Detect which cell encompasses the target text, then output its (X, Y) center coordinate. 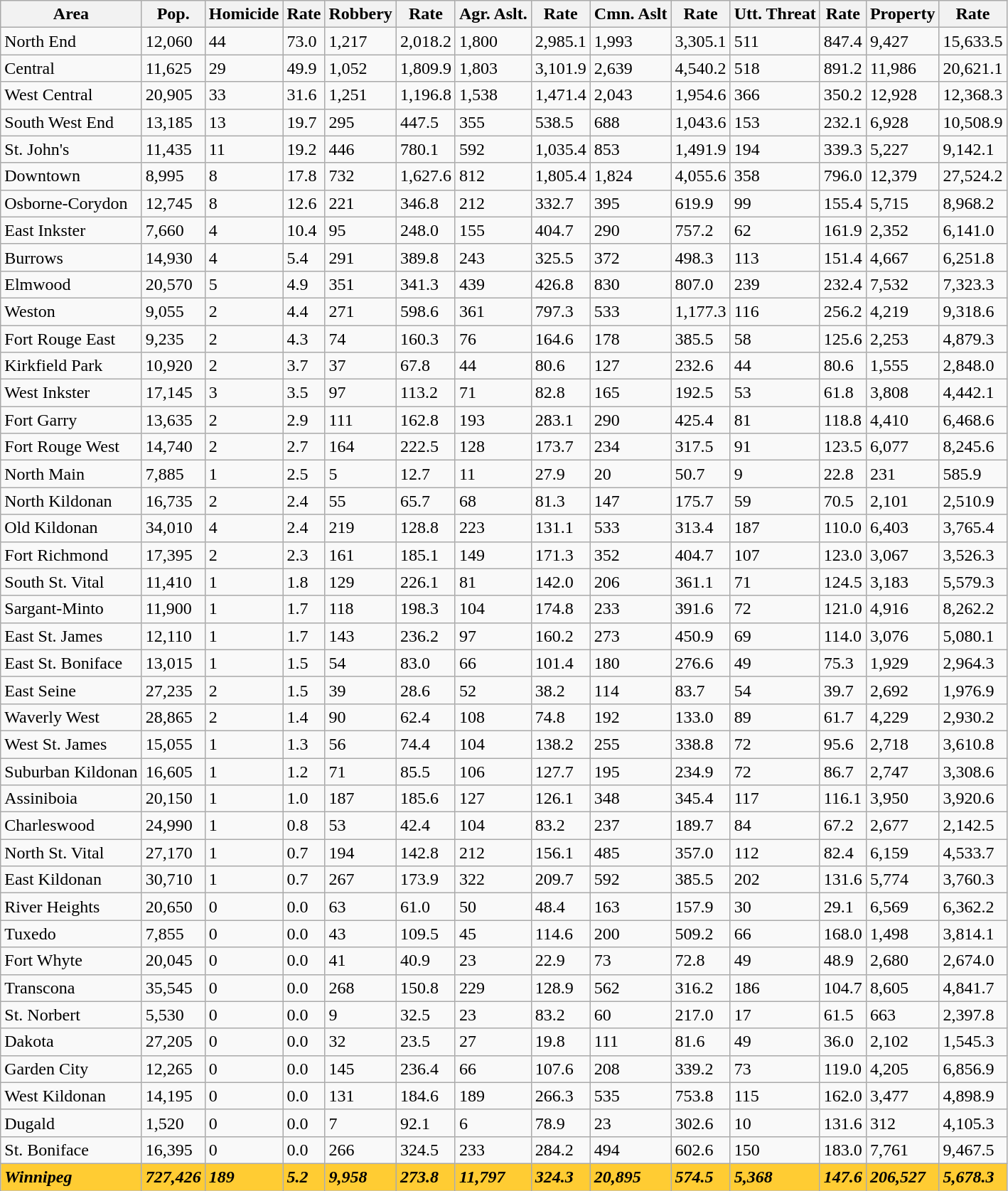
83.0 (425, 663)
Transcona (71, 988)
2,674.0 (972, 961)
5,715 (903, 203)
6,468.6 (972, 420)
180 (631, 663)
208 (631, 1069)
138.2 (560, 744)
149 (493, 555)
2,142.5 (972, 826)
217.0 (701, 1015)
3.5 (304, 393)
195 (631, 771)
5,678.3 (972, 1177)
81.6 (701, 1042)
22.9 (560, 961)
3,183 (903, 582)
316.2 (701, 988)
688 (631, 122)
447.5 (425, 122)
65.7 (425, 501)
67.2 (843, 826)
7,761 (903, 1150)
11,435 (173, 149)
5,080.1 (972, 636)
52 (493, 690)
223 (493, 528)
Burrows (71, 257)
Robbery (360, 14)
143 (360, 636)
131 (360, 1096)
4,055.6 (701, 176)
125.6 (843, 339)
110.0 (843, 528)
20,905 (173, 95)
351 (360, 284)
1.4 (304, 717)
113 (775, 257)
104.7 (843, 988)
116.1 (843, 799)
76 (493, 339)
99 (775, 203)
156.1 (560, 853)
Suburban Kildonan (71, 771)
173.7 (560, 447)
Property (903, 14)
145 (360, 1069)
3,808 (903, 393)
4,898.9 (972, 1096)
1,954.6 (701, 95)
20,895 (631, 1177)
324.3 (560, 1177)
267 (360, 880)
3,765.4 (972, 528)
598.6 (425, 311)
1,043.6 (701, 122)
74.4 (425, 744)
1,052 (360, 68)
16,395 (173, 1150)
72.8 (701, 961)
273.8 (425, 1177)
East St. James (71, 636)
19.8 (560, 1042)
3,920.6 (972, 799)
12.7 (425, 474)
847.4 (843, 41)
189.7 (701, 826)
0.8 (304, 826)
3,814.1 (972, 934)
1,538 (493, 95)
56 (360, 744)
4,540.2 (701, 68)
55 (360, 501)
780.1 (425, 149)
284.2 (560, 1150)
585.9 (972, 474)
Charleswood (71, 826)
32.5 (425, 1015)
22.8 (843, 474)
1,803 (493, 68)
2,639 (631, 68)
38.2 (560, 690)
3,526.3 (972, 555)
Old Kildonan (71, 528)
332.7 (560, 203)
7,660 (173, 230)
198.3 (425, 609)
256.2 (843, 311)
9,055 (173, 311)
107.6 (560, 1069)
50.7 (701, 474)
192 (631, 717)
232.1 (843, 122)
313.4 (701, 528)
Downtown (71, 176)
268 (360, 988)
9,142.1 (972, 149)
161 (360, 555)
17,395 (173, 555)
40.9 (425, 961)
276.6 (701, 663)
11,900 (173, 609)
6,077 (903, 447)
239 (775, 284)
20,045 (173, 961)
19.2 (304, 149)
142.0 (560, 582)
168.0 (843, 934)
232.4 (843, 284)
20,570 (173, 284)
1,545.3 (972, 1042)
4.3 (304, 339)
1,809.9 (425, 68)
11,986 (903, 68)
12,060 (173, 41)
2,964.3 (972, 663)
5.2 (304, 1177)
33 (244, 95)
9,467.5 (972, 1150)
69 (775, 636)
446 (360, 149)
131.1 (560, 528)
114.6 (560, 934)
Central (71, 68)
West St. James (71, 744)
192.5 (701, 393)
70.5 (843, 501)
164.6 (560, 339)
150.8 (425, 988)
206 (631, 582)
7,885 (173, 474)
1.2 (304, 771)
Elmwood (71, 284)
Garden City (71, 1069)
538.5 (560, 122)
St. Boniface (71, 1150)
27,170 (173, 853)
7,323.3 (972, 284)
302.6 (701, 1123)
Sargant-Minto (71, 609)
30 (775, 907)
14,195 (173, 1096)
1,491.9 (701, 149)
6,856.9 (972, 1069)
118.8 (843, 420)
16,735 (173, 501)
357.0 (701, 853)
361 (493, 311)
Homicide (244, 14)
27 (493, 1042)
82.8 (560, 393)
12,368.3 (972, 95)
35,545 (173, 988)
92.1 (425, 1123)
732 (360, 176)
183.0 (843, 1150)
112 (775, 853)
2,677 (903, 826)
807.0 (701, 284)
4,105.3 (972, 1123)
518 (775, 68)
24,990 (173, 826)
8,262.2 (972, 609)
322 (493, 880)
2,018.2 (425, 41)
86.7 (843, 771)
62 (775, 230)
114 (631, 690)
48.9 (843, 961)
5,227 (903, 149)
219 (360, 528)
312 (903, 1123)
East Inkster (71, 230)
271 (360, 311)
2,253 (903, 339)
8,605 (903, 988)
Cmn. Aslt (631, 14)
2,043 (631, 95)
South West End (71, 122)
229 (493, 988)
5,530 (173, 1015)
7 (360, 1123)
East Seine (71, 690)
63 (360, 907)
15,633.5 (972, 41)
Weston (71, 311)
1,976.9 (972, 690)
6,928 (903, 122)
9,235 (173, 339)
74.8 (560, 717)
14,740 (173, 447)
3,308.6 (972, 771)
439 (493, 284)
4,442.1 (972, 393)
509.2 (701, 934)
193 (493, 420)
147 (631, 501)
283.1 (560, 420)
231 (903, 474)
74 (360, 339)
155 (493, 230)
1.0 (304, 799)
348 (631, 799)
68 (493, 501)
389.8 (425, 257)
23.5 (425, 1042)
17,145 (173, 393)
9,318.6 (972, 311)
1.3 (304, 744)
Dakota (71, 1042)
10.4 (304, 230)
209.7 (560, 880)
Fort Rouge West (71, 447)
6,403 (903, 528)
Fort Rouge East (71, 339)
9,958 (360, 1177)
95 (360, 230)
3.7 (304, 366)
317.5 (701, 447)
150 (775, 1150)
5,579.3 (972, 582)
116 (775, 311)
6,141.0 (972, 230)
3,760.3 (972, 880)
128.8 (425, 528)
2,848.0 (972, 366)
129 (360, 582)
206,527 (903, 1177)
574.5 (701, 1177)
2,352 (903, 230)
28,865 (173, 717)
727,426 (173, 1177)
1,555 (903, 366)
Kirkfield Park (71, 366)
6,159 (903, 853)
171.3 (560, 555)
124.5 (843, 582)
5,774 (903, 880)
891.2 (843, 68)
165 (631, 393)
11,797 (493, 1177)
61.5 (843, 1015)
147.6 (843, 1177)
1,993 (631, 41)
4,229 (903, 717)
185.6 (425, 799)
346.8 (425, 203)
North Main (71, 474)
3,067 (903, 555)
200 (631, 934)
84 (775, 826)
10,920 (173, 366)
160.2 (560, 636)
West Inkster (71, 393)
43 (360, 934)
27,524.2 (972, 176)
1,251 (360, 95)
5,368 (775, 1177)
13 (244, 122)
South St. Vital (71, 582)
2,747 (903, 771)
8,968.2 (972, 203)
4,879.3 (972, 339)
142.8 (425, 853)
2,930.2 (972, 717)
3,950 (903, 799)
20,621.1 (972, 68)
325.5 (560, 257)
1,824 (631, 176)
Agr. Aslt. (493, 14)
36.0 (843, 1042)
1,929 (903, 663)
234.9 (701, 771)
8,995 (173, 176)
49.9 (304, 68)
29 (244, 68)
221 (360, 203)
123.0 (843, 555)
13,185 (173, 122)
178 (631, 339)
4,205 (903, 1069)
50 (493, 907)
West Central (71, 95)
4,916 (903, 609)
101.4 (560, 663)
2,680 (903, 961)
27.9 (560, 474)
339.3 (843, 149)
830 (631, 284)
163 (631, 907)
236.2 (425, 636)
757.2 (701, 230)
75.3 (843, 663)
157.9 (701, 907)
North St. Vital (71, 853)
753.8 (701, 1096)
115 (775, 1096)
14,930 (173, 257)
20,150 (173, 799)
164 (360, 447)
234 (631, 447)
7,532 (903, 284)
4,410 (903, 420)
67.8 (425, 366)
10 (775, 1123)
106 (493, 771)
13,635 (173, 420)
1,800 (493, 41)
Fort Whyte (71, 961)
12,745 (173, 203)
1.8 (304, 582)
185.1 (425, 555)
853 (631, 149)
161.9 (843, 230)
10,508.9 (972, 122)
East St. Boniface (71, 663)
6,251.8 (972, 257)
Pop. (173, 14)
175.7 (701, 501)
4,533.7 (972, 853)
118 (360, 609)
184.6 (425, 1096)
173.9 (425, 880)
338.8 (701, 744)
425.4 (701, 420)
2,510.9 (972, 501)
562 (631, 988)
108 (493, 717)
3,305.1 (701, 41)
2,692 (903, 690)
17.8 (304, 176)
27,205 (173, 1042)
273 (631, 636)
30,710 (173, 880)
Tuxedo (71, 934)
498.3 (701, 257)
4.9 (304, 284)
13,015 (173, 663)
90 (360, 717)
324.5 (425, 1150)
2,985.1 (560, 41)
West Kildonan (71, 1096)
4,219 (903, 311)
2.5 (304, 474)
355 (493, 122)
12,928 (903, 95)
37 (360, 366)
255 (631, 744)
11,410 (173, 582)
153 (775, 122)
1,471.4 (560, 95)
81.3 (560, 501)
39 (360, 690)
95.6 (843, 744)
20 (631, 474)
1,177.3 (701, 311)
Area (71, 14)
151.4 (843, 257)
796.0 (843, 176)
266.3 (560, 1096)
202 (775, 880)
121.0 (843, 609)
366 (775, 95)
6 (493, 1123)
St. Norbert (71, 1015)
78.9 (560, 1123)
91 (775, 447)
61.7 (843, 717)
372 (631, 257)
62.4 (425, 717)
31.6 (304, 95)
73.0 (304, 41)
34,010 (173, 528)
Osborne-Corydon (71, 203)
391.6 (701, 609)
58 (775, 339)
7,855 (173, 934)
1,627.6 (425, 176)
20,650 (173, 907)
812 (493, 176)
2,718 (903, 744)
12,379 (903, 176)
128.9 (560, 988)
4.4 (304, 311)
61.8 (843, 393)
109.5 (425, 934)
East Kildonan (71, 880)
61.0 (425, 907)
511 (775, 41)
42.4 (425, 826)
2,102 (903, 1042)
Waverly West (71, 717)
345.4 (701, 799)
85.5 (425, 771)
236.4 (425, 1069)
83.7 (701, 690)
797.3 (560, 311)
1,805.4 (560, 176)
60 (631, 1015)
162.0 (843, 1096)
155.4 (843, 203)
237 (631, 826)
St. John's (71, 149)
3,610.8 (972, 744)
15,055 (173, 744)
485 (631, 853)
3,076 (903, 636)
174.8 (560, 609)
602.6 (701, 1150)
41 (360, 961)
4,841.7 (972, 988)
123.5 (843, 447)
82.4 (843, 853)
128 (493, 447)
8,245.6 (972, 447)
3,101.9 (560, 68)
350.2 (843, 95)
12.6 (304, 203)
494 (631, 1150)
395 (631, 203)
232.6 (701, 366)
352 (631, 555)
29.1 (843, 907)
295 (360, 122)
291 (360, 257)
114.0 (843, 636)
361.1 (701, 582)
9,427 (903, 41)
248.0 (425, 230)
North Kildonan (71, 501)
126.1 (560, 799)
27,235 (173, 690)
186 (775, 988)
358 (775, 176)
133.0 (701, 717)
19.7 (304, 122)
243 (493, 257)
16,605 (173, 771)
535 (631, 1096)
32 (360, 1042)
Dugald (71, 1123)
160.3 (425, 339)
12,265 (173, 1069)
619.9 (701, 203)
226.1 (425, 582)
113.2 (425, 393)
119.0 (843, 1069)
6,362.2 (972, 907)
59 (775, 501)
45 (493, 934)
1,196.8 (425, 95)
1,217 (360, 41)
1,498 (903, 934)
117 (775, 799)
4,667 (903, 257)
1,035.4 (560, 149)
3,477 (903, 1096)
Fort Richmond (71, 555)
17 (775, 1015)
339.2 (701, 1069)
2,101 (903, 501)
341.3 (425, 284)
Assiniboia (71, 799)
426.8 (560, 284)
5.4 (304, 257)
28.6 (425, 690)
127.7 (560, 771)
2.9 (304, 420)
450.9 (701, 636)
162.8 (425, 420)
39.7 (843, 690)
1,520 (173, 1123)
North End (71, 41)
89 (775, 717)
107 (775, 555)
2.7 (304, 447)
2,397.8 (972, 1015)
Fort Garry (71, 420)
12,110 (173, 636)
River Heights (71, 907)
Winnipeg (71, 1177)
6,569 (903, 907)
663 (903, 1015)
266 (360, 1150)
Utt. Threat (775, 14)
2.3 (304, 555)
3 (244, 393)
222.5 (425, 447)
48.4 (560, 907)
11,625 (173, 68)
